From the cell containing the given text, extract its center point as (x, y) coordinate. 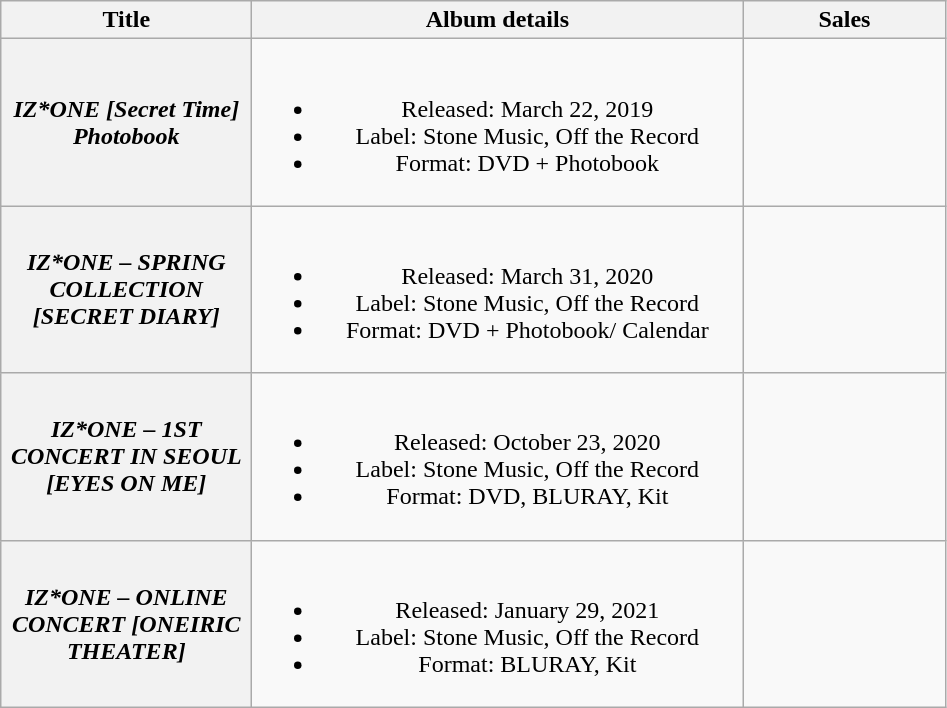
IZ*ONE – ONLINE CONCERT [ONEIRIC THEATER] (126, 624)
IZ*ONE – SPRING COLLECTION [SECRET DIARY] (126, 290)
Album details (498, 20)
Released: March 31, 2020Label: Stone Music, Off the RecordFormat: DVD + Photobook/ Calendar (498, 290)
Released: March 22, 2019Label: Stone Music, Off the RecordFormat: DVD + Photobook (498, 122)
IZ*ONE – 1ST CONCERT IN SEOUL [EYES ON ME] (126, 456)
Released: October 23, 2020Label: Stone Music, Off the RecordFormat: DVD, BLURAY, Kit (498, 456)
Released: January 29, 2021Label: Stone Music, Off the RecordFormat: BLURAY, Kit (498, 624)
Title (126, 20)
Sales (844, 20)
IZ*ONE [Secret Time] Photobook (126, 122)
